Return [x, y] of the center of cell containing provided text 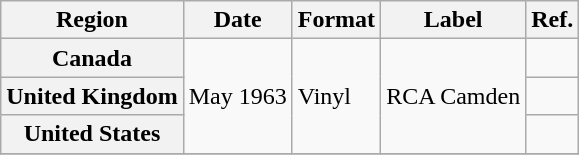
May 1963 [238, 96]
United States [92, 134]
Canada [92, 58]
Label [454, 20]
Vinyl [336, 96]
RCA Camden [454, 96]
United Kingdom [92, 96]
Format [336, 20]
Ref. [552, 20]
Date [238, 20]
Region [92, 20]
